Find where the given text appears and provide that cell's center as [X, Y] coordinate. 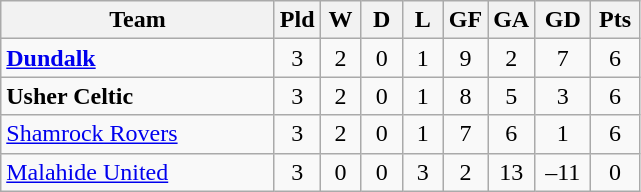
Dundalk [138, 58]
Team [138, 20]
GD [563, 20]
5 [512, 96]
–11 [563, 172]
8 [465, 96]
9 [465, 58]
Pld [297, 20]
Shamrock Rovers [138, 134]
13 [512, 172]
Pts [616, 20]
Malahide United [138, 172]
GF [465, 20]
Usher Celtic [138, 96]
GA [512, 20]
L [422, 20]
D [382, 20]
W [340, 20]
